For the text-containing cell, return its midpoint in [x, y] coordinate format. 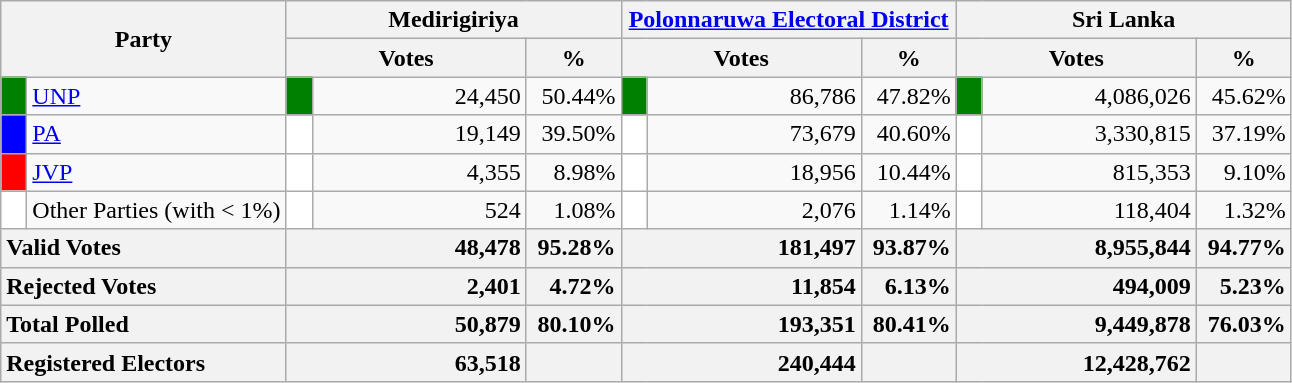
2,401 [406, 286]
1.32% [1244, 210]
3,330,815 [1089, 134]
Total Polled [144, 324]
4,086,026 [1089, 96]
24,450 [419, 96]
45.62% [1244, 96]
80.10% [574, 324]
93.87% [908, 248]
11,854 [741, 286]
9.10% [1244, 172]
9,449,878 [1076, 324]
4.72% [574, 286]
815,353 [1089, 172]
39.50% [574, 134]
5.23% [1244, 286]
8,955,844 [1076, 248]
50,879 [406, 324]
10.44% [908, 172]
181,497 [741, 248]
80.41% [908, 324]
1.14% [908, 210]
Medirigiriya [454, 20]
86,786 [754, 96]
76.03% [1244, 324]
Registered Electors [144, 362]
Rejected Votes [144, 286]
PA [156, 134]
2,076 [754, 210]
240,444 [741, 362]
Party [144, 39]
19,149 [419, 134]
50.44% [574, 96]
47.82% [908, 96]
73,679 [754, 134]
95.28% [574, 248]
Other Parties (with < 1%) [156, 210]
40.60% [908, 134]
193,351 [741, 324]
63,518 [406, 362]
12,428,762 [1076, 362]
37.19% [1244, 134]
8.98% [574, 172]
48,478 [406, 248]
4,355 [419, 172]
94.77% [1244, 248]
Sri Lanka [1124, 20]
6.13% [908, 286]
Valid Votes [144, 248]
494,009 [1076, 286]
1.08% [574, 210]
UNP [156, 96]
Polonnaruwa Electoral District [788, 20]
18,956 [754, 172]
JVP [156, 172]
524 [419, 210]
118,404 [1089, 210]
